Identify which cell holds the provided text, then report its [X, Y] central coordinate. 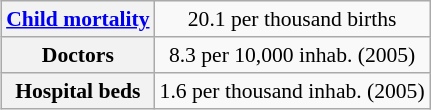
Doctors [78, 55]
8.3 per 10,000 inhab. (2005) [292, 55]
20.1 per thousand births [292, 19]
1.6 per thousand inhab. (2005) [292, 91]
Child mortality [78, 19]
Hospital beds [78, 91]
